Search for the cell housing the specified text and yield its [X, Y] center coordinate. 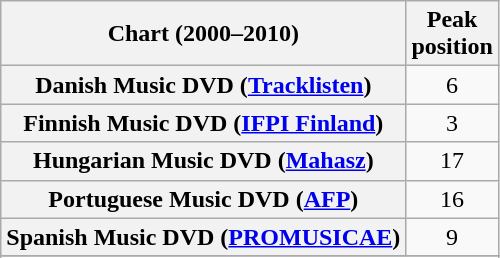
Chart (2000–2010) [204, 34]
6 [452, 85]
16 [452, 199]
Finnish Music DVD (IFPI Finland) [204, 123]
17 [452, 161]
Danish Music DVD (Tracklisten) [204, 85]
Portuguese Music DVD (AFP) [204, 199]
9 [452, 237]
Peakposition [452, 34]
Hungarian Music DVD (Mahasz) [204, 161]
Spanish Music DVD (PROMUSICAE) [204, 237]
3 [452, 123]
